Output the (X, Y) coordinate of the center of the cell containing the given text.  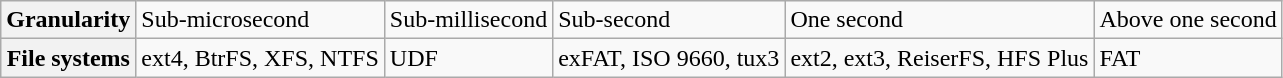
ext2, ext3, ReiserFS, HFS Plus (940, 58)
Sub-millisecond (468, 20)
FAT (1188, 58)
Sub-second (669, 20)
ext4, BtrFS, XFS, NTFS (260, 58)
Above one second (1188, 20)
Sub-microsecond (260, 20)
One second (940, 20)
UDF (468, 58)
File systems (68, 58)
Granularity (68, 20)
exFAT, ISO 9660, tux3 (669, 58)
